Provide the (X, Y) coordinate of the cell's center where the given text is located.  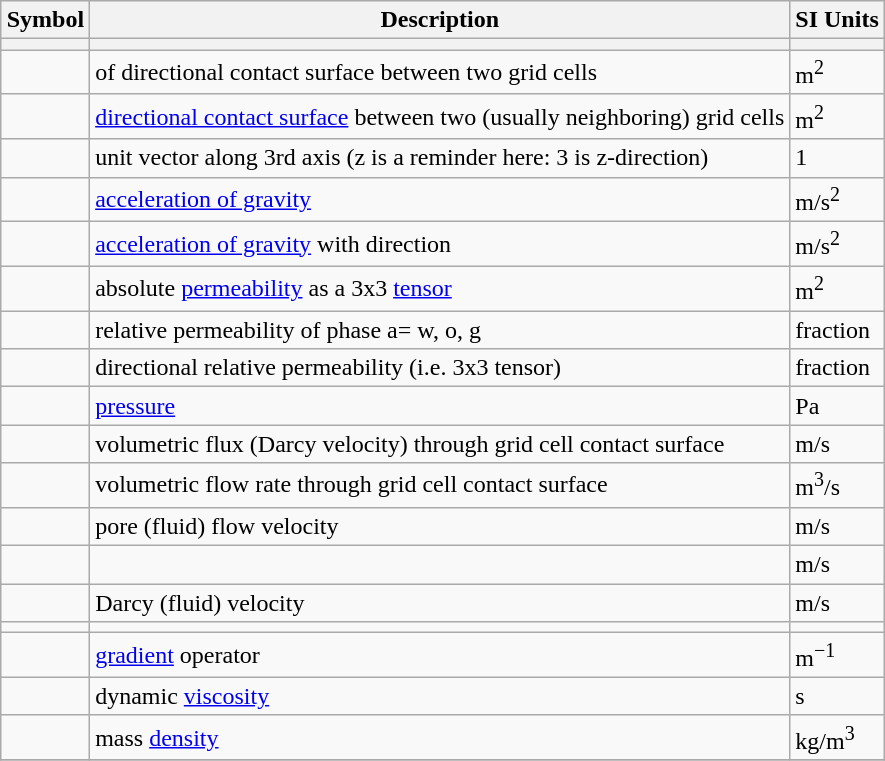
kg/m3 (837, 738)
SI Units (837, 20)
volumetric flow rate through grid cell contact surface (440, 486)
m−1 (837, 656)
pore (fluid) flow velocity (440, 527)
relative permeability of phase a= w, o, g (440, 330)
Darcy (fluid) velocity (440, 603)
acceleration of gravity (440, 200)
s (837, 696)
acceleration of gravity with direction (440, 244)
Description (440, 20)
gradient operator (440, 656)
1 (837, 158)
m3/s (837, 486)
dynamic viscosity (440, 696)
Symbol (45, 20)
directional relative permeability (i.e. 3x3 tensor) (440, 368)
volumetric flux (Darcy velocity) through grid cell contact surface (440, 444)
unit vector along 3rd axis (z is a reminder here: 3 is z-direction) (440, 158)
absolute permeability as a 3x3 tensor (440, 288)
directional contact surface between two (usually neighboring) grid cells (440, 116)
pressure (440, 406)
mass density (440, 738)
of directional contact surface between two grid cells (440, 72)
Pa (837, 406)
